Search for the cell housing the specified text and yield its [x, y] center coordinate. 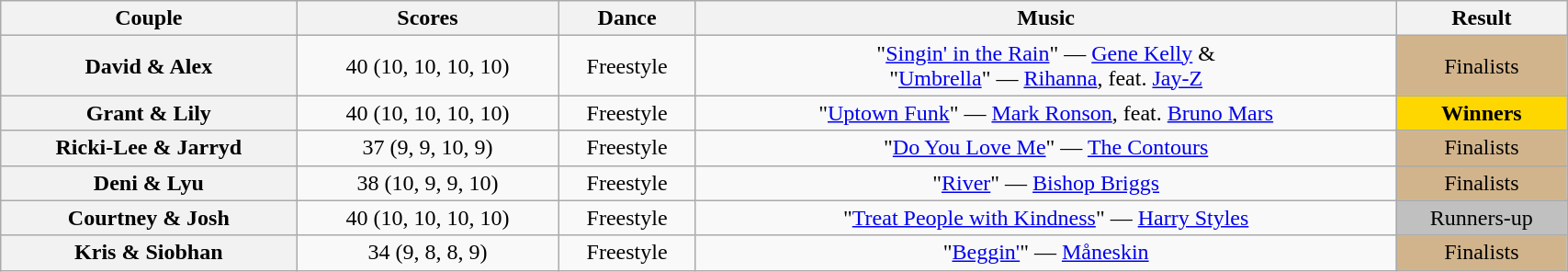
38 (10, 9, 9, 10) [428, 183]
Couple [149, 18]
"Do You Love Me" — The Contours [1045, 148]
Grant & Lily [149, 113]
Result [1482, 18]
34 (9, 8, 8, 9) [428, 253]
"Beggin'" — Måneskin [1045, 253]
Ricki-Lee & Jarryd [149, 148]
Deni & Lyu [149, 183]
"Uptown Funk" — Mark Ronson, feat. Bruno Mars [1045, 113]
David & Alex [149, 66]
37 (9, 9, 10, 9) [428, 148]
Winners [1482, 113]
Scores [428, 18]
"Singin' in the Rain" — Gene Kelly &"Umbrella" — Rihanna, feat. Jay-Z [1045, 66]
"Treat People with Kindness" — Harry Styles [1045, 218]
"River" — Bishop Briggs [1045, 183]
Music [1045, 18]
Dance [626, 18]
Kris & Siobhan [149, 253]
Courtney & Josh [149, 218]
Runners-up [1482, 218]
